Scan for the cell matching the given text and deliver its [X, Y] coordinate at center. 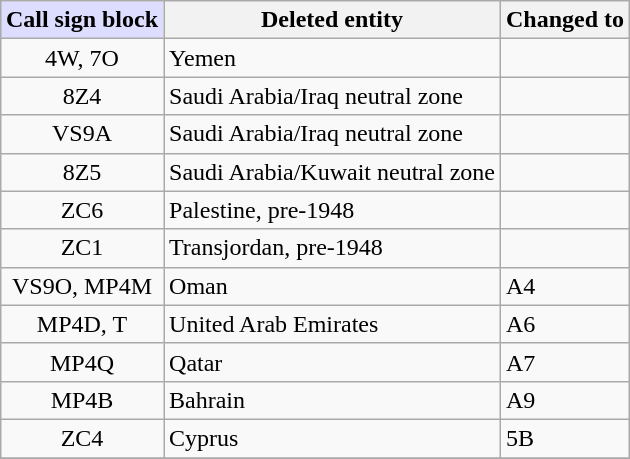
ZC4 [82, 438]
4W, 7O [82, 58]
Cyprus [332, 438]
5B [564, 438]
Saudi Arabia/Kuwait neutral zone [332, 172]
MP4B [82, 400]
MP4Q [82, 362]
ZC6 [82, 210]
Call sign block [82, 20]
A7 [564, 362]
Changed to [564, 20]
Palestine, pre-1948 [332, 210]
8Z5 [82, 172]
A6 [564, 324]
8Z4 [82, 96]
VS9A [82, 134]
MP4D, T [82, 324]
Bahrain [332, 400]
VS9O, MP4M [82, 286]
Oman [332, 286]
Yemen [332, 58]
A4 [564, 286]
Qatar [332, 362]
A9 [564, 400]
United Arab Emirates [332, 324]
Transjordan, pre-1948 [332, 248]
ZC1 [82, 248]
Deleted entity [332, 20]
